Find where the given text appears and provide that cell's center as [X, Y] coordinate. 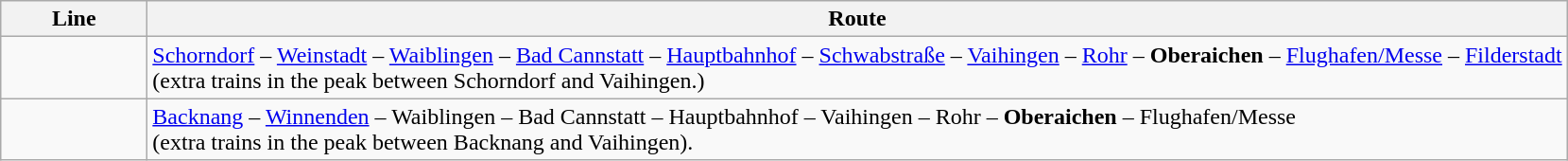
Route [857, 19]
Line [74, 19]
